For the text-containing cell, return its midpoint in [x, y] coordinate format. 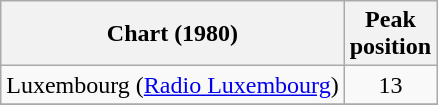
Luxembourg (Radio Luxembourg) [172, 85]
13 [390, 85]
Peakposition [390, 34]
Chart (1980) [172, 34]
